Provide the (X, Y) coordinate of the cell's center where the given text is located.  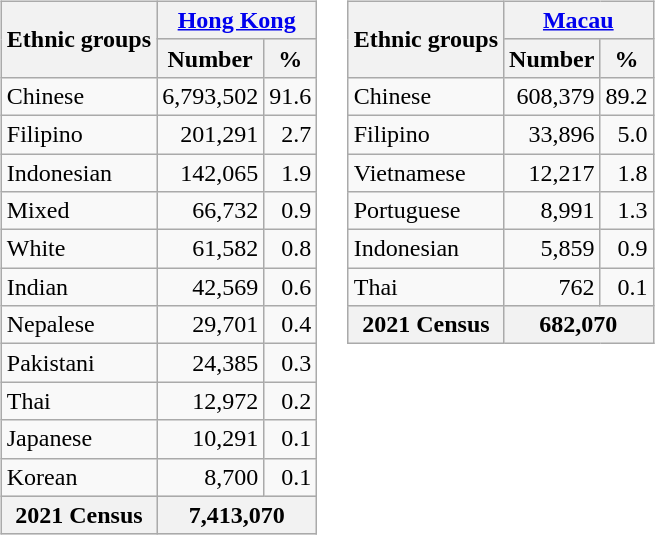
1.3 (626, 211)
0.3 (290, 363)
0.4 (290, 325)
Macau (578, 20)
Vietnamese (426, 173)
142,065 (210, 173)
6,793,502 (210, 96)
66,732 (210, 211)
89.2 (626, 96)
Korean (78, 477)
24,385 (210, 363)
762 (552, 287)
29,701 (210, 325)
33,896 (552, 134)
2.7 (290, 134)
12,972 (210, 401)
5,859 (552, 249)
5.0 (626, 134)
White (78, 249)
0.2 (290, 401)
Pakistani (78, 363)
12,217 (552, 173)
682,070 (578, 325)
0.8 (290, 249)
201,291 (210, 134)
8,991 (552, 211)
Hong Kong (237, 20)
8,700 (210, 477)
Portuguese (426, 211)
Indian (78, 287)
Japanese (78, 439)
61,582 (210, 249)
608,379 (552, 96)
7,413,070 (237, 515)
1.8 (626, 173)
Mixed (78, 211)
Nepalese (78, 325)
0.6 (290, 287)
91.6 (290, 96)
10,291 (210, 439)
1.9 (290, 173)
42,569 (210, 287)
